Provide the [x, y] coordinate of the cell's center where the given text is located.  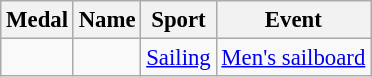
Event [294, 20]
Medal [38, 20]
Sport [178, 20]
Sailing [178, 58]
Name [107, 20]
Men's sailboard [294, 58]
